Extract the (x, y) coordinate from the center of the cell holding the provided text.  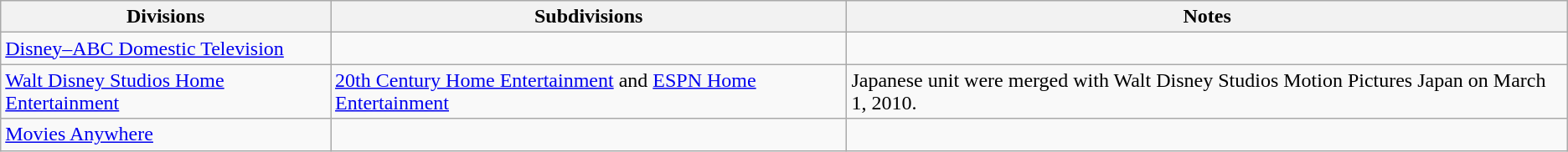
Walt Disney Studios Home Entertainment (166, 92)
Movies Anywhere (166, 134)
Notes (1207, 17)
Subdivisions (589, 17)
Japanese unit were merged with Walt Disney Studios Motion Pictures Japan on March 1, 2010. (1207, 92)
20th Century Home Entertainment and ESPN Home Entertainment (589, 92)
Disney–ABC Domestic Television (166, 48)
Divisions (166, 17)
